Extract the (X, Y) coordinate from the center of the cell holding the provided text.  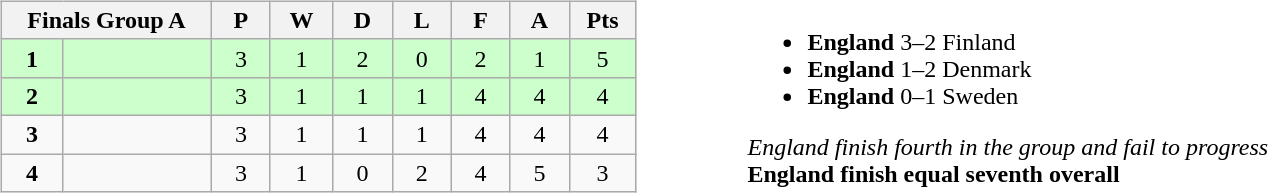
Finals Group A (106, 20)
A (540, 20)
L (422, 20)
P (241, 20)
F (480, 20)
D (363, 20)
Pts (602, 20)
W (302, 20)
